Identify which cell holds the provided text, then report its [x, y] central coordinate. 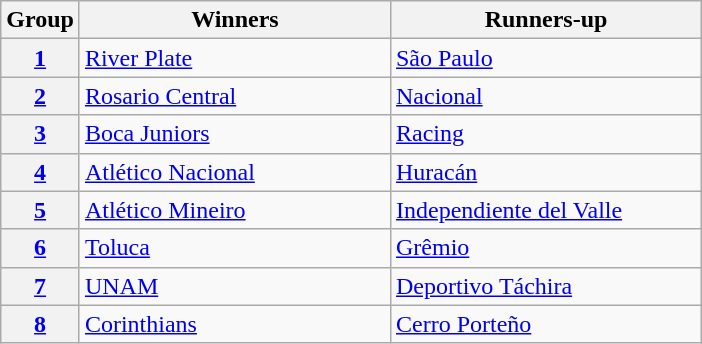
7 [40, 286]
3 [40, 134]
UNAM [234, 286]
Winners [234, 20]
Rosario Central [234, 96]
1 [40, 58]
Racing [546, 134]
São Paulo [546, 58]
Group [40, 20]
Nacional [546, 96]
5 [40, 210]
Atlético Nacional [234, 172]
Boca Juniors [234, 134]
Toluca [234, 248]
4 [40, 172]
Runners-up [546, 20]
Independiente del Valle [546, 210]
8 [40, 324]
Atlético Mineiro [234, 210]
Deportivo Táchira [546, 286]
Huracán [546, 172]
River Plate [234, 58]
Cerro Porteño [546, 324]
2 [40, 96]
Grêmio [546, 248]
Corinthians [234, 324]
6 [40, 248]
